From the cell containing the given text, extract its center point as (x, y) coordinate. 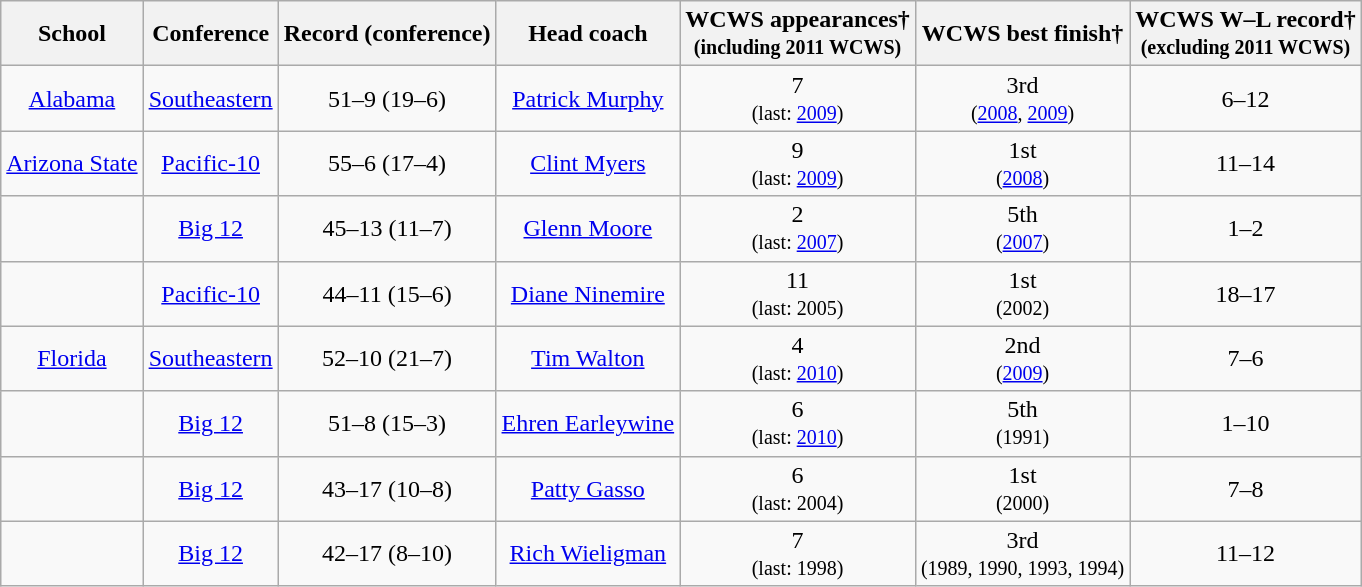
WCWS best finish† (1022, 34)
2 (last: 2007) (798, 228)
43–17 (10–8) (387, 488)
6–12 (1246, 98)
51–8 (15–3) (387, 424)
51–9 (19–6) (387, 98)
7–8 (1246, 488)
1–10 (1246, 424)
11 (last: 2005) (798, 294)
School (72, 34)
Florida (72, 358)
3rd (2008, 2009) (1022, 98)
5th (2007) (1022, 228)
Glenn Moore (588, 228)
Patty Gasso (588, 488)
7 (last: 1998) (798, 554)
Clint Myers (588, 164)
Diane Ninemire (588, 294)
Patrick Murphy (588, 98)
18–17 (1246, 294)
Alabama (72, 98)
2nd (2009) (1022, 358)
45–13 (11–7) (387, 228)
1–2 (1246, 228)
Conference (210, 34)
Arizona State (72, 164)
7 (last: 2009) (798, 98)
4 (last: 2010) (798, 358)
42–17 (8–10) (387, 554)
Head coach (588, 34)
1st (2008) (1022, 164)
55–6 (17–4) (387, 164)
WCWS appearances† (including 2011 WCWS) (798, 34)
11–14 (1246, 164)
11–12 (1246, 554)
7–6 (1246, 358)
9 (last: 2009) (798, 164)
3rd (1989, 1990, 1993, 1994) (1022, 554)
Ehren Earleywine (588, 424)
52–10 (21–7) (387, 358)
Record (conference) (387, 34)
5th (1991) (1022, 424)
Rich Wieligman (588, 554)
1st (2002) (1022, 294)
44–11 (15–6) (387, 294)
Tim Walton (588, 358)
1st (2000) (1022, 488)
WCWS W–L record† (excluding 2011 WCWS) (1246, 34)
6 (last: 2010) (798, 424)
6 (last: 2004) (798, 488)
